From the cell containing the given text, extract its center point as (X, Y) coordinate. 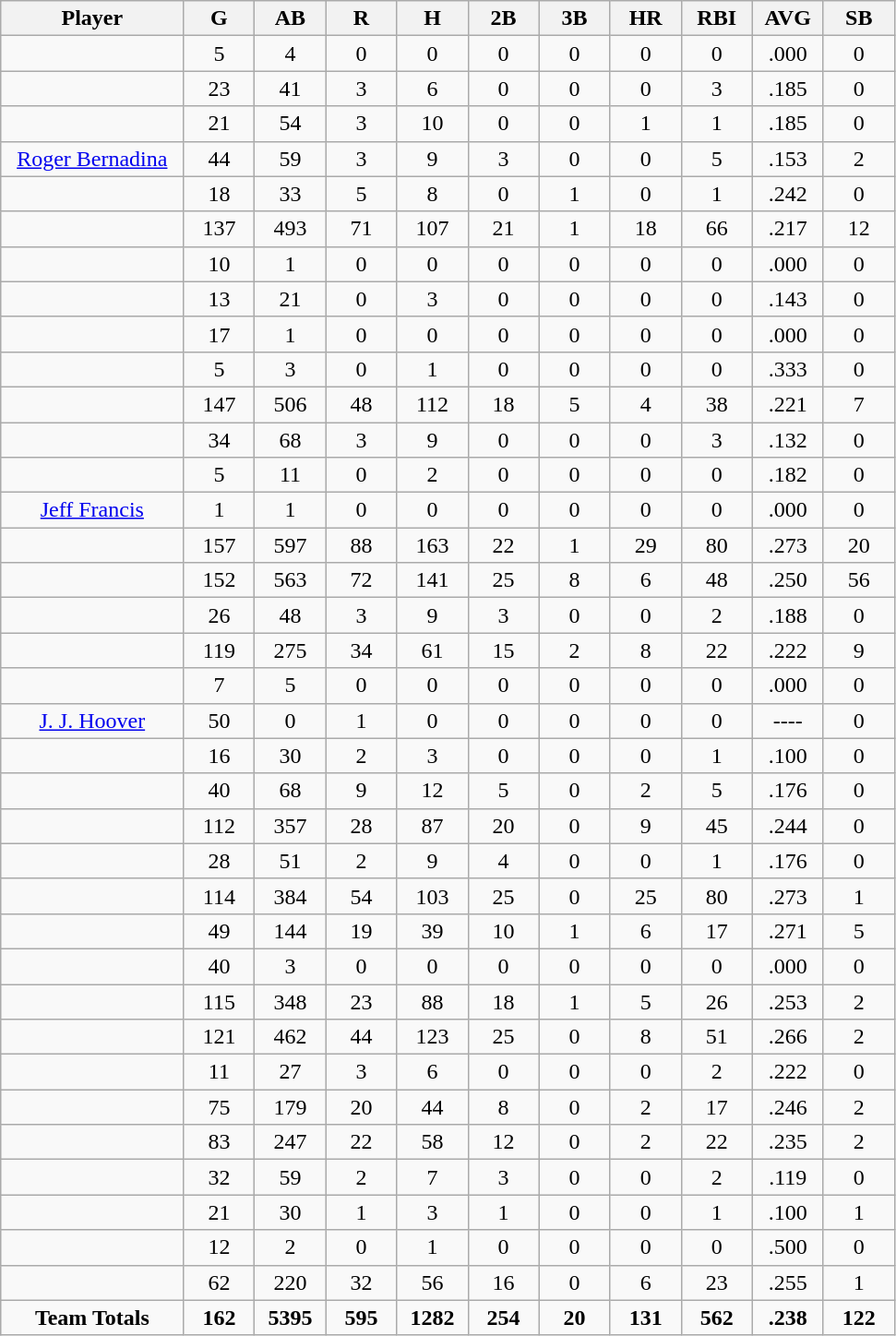
.253 (788, 1001)
62 (220, 1282)
33 (290, 194)
.235 (788, 1142)
462 (290, 1037)
493 (290, 229)
114 (220, 896)
506 (290, 404)
220 (290, 1282)
AB (290, 18)
Player (92, 18)
.500 (788, 1247)
179 (290, 1107)
19 (362, 931)
50 (220, 721)
61 (432, 650)
49 (220, 931)
71 (362, 229)
RBI (716, 18)
.246 (788, 1107)
597 (290, 545)
45 (716, 826)
27 (290, 1072)
AVG (788, 18)
75 (220, 1107)
3B (574, 18)
H (432, 18)
.119 (788, 1177)
.153 (788, 159)
123 (432, 1037)
.217 (788, 229)
121 (220, 1037)
87 (432, 826)
---- (788, 721)
58 (432, 1142)
103 (432, 896)
72 (362, 580)
562 (716, 1318)
357 (290, 826)
41 (290, 89)
.250 (788, 580)
563 (290, 580)
Team Totals (92, 1318)
.266 (788, 1037)
SB (858, 18)
137 (220, 229)
J. J. Hoover (92, 721)
.242 (788, 194)
152 (220, 580)
.221 (788, 404)
.244 (788, 826)
.238 (788, 1318)
384 (290, 896)
66 (716, 229)
13 (220, 299)
.182 (788, 475)
83 (220, 1142)
147 (220, 404)
15 (504, 650)
141 (432, 580)
107 (432, 229)
157 (220, 545)
.132 (788, 440)
R (362, 18)
348 (290, 1001)
122 (858, 1318)
G (220, 18)
38 (716, 404)
2B (504, 18)
5395 (290, 1318)
131 (646, 1318)
.333 (788, 369)
HR (646, 18)
29 (646, 545)
247 (290, 1142)
144 (290, 931)
119 (220, 650)
1282 (432, 1318)
.255 (788, 1282)
163 (432, 545)
254 (504, 1318)
595 (362, 1318)
275 (290, 650)
.143 (788, 299)
Jeff Francis (92, 510)
.188 (788, 615)
39 (432, 931)
Roger Bernadina (92, 159)
115 (220, 1001)
.271 (788, 931)
162 (220, 1318)
